Identify which cell holds the provided text, then report its (X, Y) central coordinate. 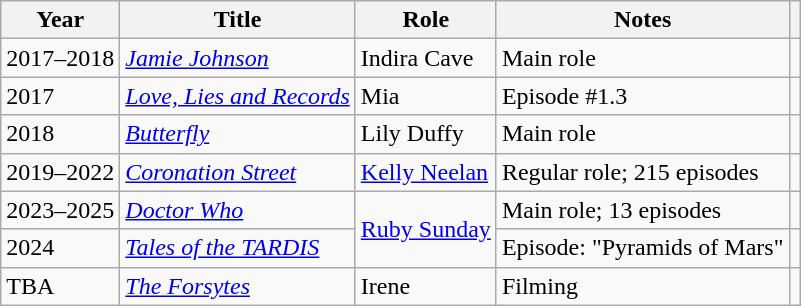
TBA (60, 286)
2017–2018 (60, 58)
Role (426, 20)
Irene (426, 286)
Jamie Johnson (238, 58)
2023–2025 (60, 210)
Mia (426, 96)
2017 (60, 96)
Notes (642, 20)
Butterfly (238, 134)
Episode #1.3 (642, 96)
Main role; 13 episodes (642, 210)
Doctor Who (238, 210)
2018 (60, 134)
2019–2022 (60, 172)
Lily Duffy (426, 134)
Regular role; 215 episodes (642, 172)
Ruby Sunday (426, 229)
Love, Lies and Records (238, 96)
Title (238, 20)
Indira Cave (426, 58)
The Forsytes (238, 286)
Episode: "Pyramids of Mars" (642, 248)
Coronation Street (238, 172)
Filming (642, 286)
Tales of the TARDIS (238, 248)
Kelly Neelan (426, 172)
Year (60, 20)
2024 (60, 248)
